Return (x, y) of the center of cell containing provided text 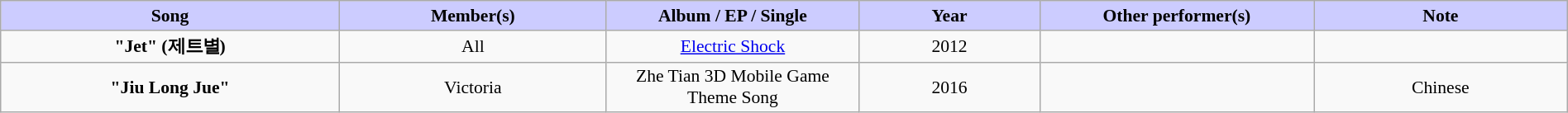
Note (1441, 16)
Year (949, 16)
Zhe Tian 3D Mobile Game Theme Song (733, 87)
"Jet" (제트별) (170, 46)
Other performer(s) (1176, 16)
"Jiu Long Jue" (170, 87)
2012 (949, 46)
Album / EP / Single (733, 16)
Member(s) (473, 16)
Chinese (1441, 87)
Song (170, 16)
Electric Shock (733, 46)
All (473, 46)
Victoria (473, 87)
2016 (949, 87)
